Identify which cell holds the provided text, then report its (X, Y) central coordinate. 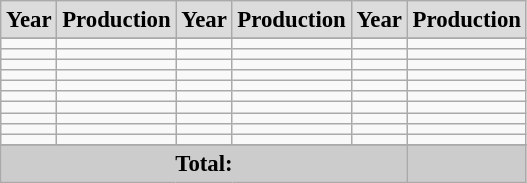
Total: (204, 163)
